Extract the (x, y) coordinate from the center of the cell holding the provided text.  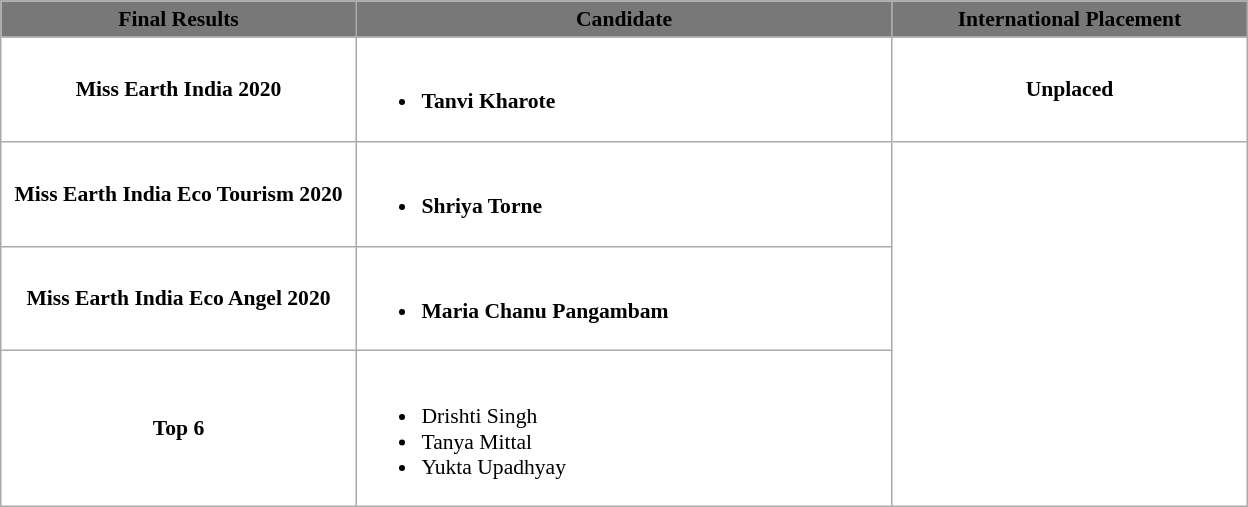
International Placement (1070, 19)
Unplaced (1070, 90)
Miss Earth India Eco Angel 2020 (179, 298)
Final Results (179, 19)
Top 6 (179, 429)
Drishti SinghTanya MittalYukta Upadhyay (624, 429)
Tanvi Kharote (624, 90)
Miss Earth India Eco Tourism 2020 (179, 194)
Maria Chanu Pangambam (624, 298)
Shriya Torne (624, 194)
Miss Earth India 2020 (179, 90)
Candidate (624, 19)
